Provide the [x, y] coordinate of the cell's center where the given text is located.  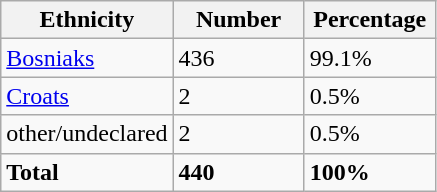
Ethnicity [87, 20]
Bosniaks [87, 58]
Percentage [370, 20]
Croats [87, 96]
Number [238, 20]
other/undeclared [87, 134]
100% [370, 172]
Total [87, 172]
99.1% [370, 58]
440 [238, 172]
436 [238, 58]
